Output the (X, Y) coordinate of the center of the cell containing the given text.  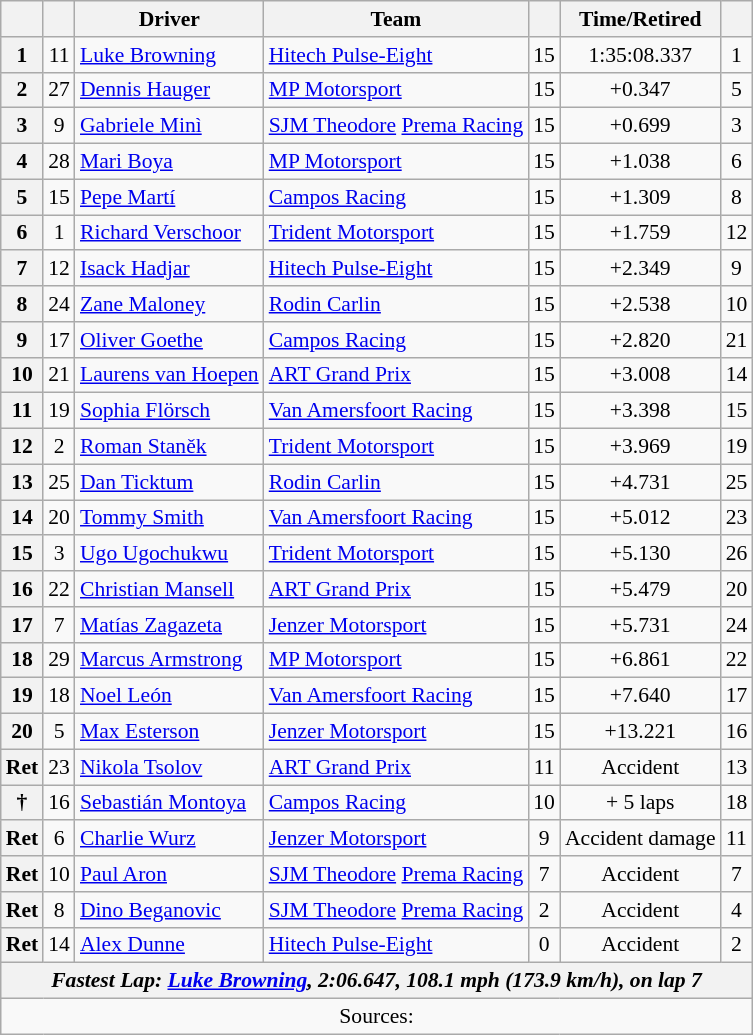
Oliver Goethe (170, 340)
+3.008 (640, 375)
Luke Browning (170, 55)
+ 5 laps (640, 803)
Mari Boya (170, 162)
+2.538 (640, 304)
+5.731 (640, 625)
Pepe Martí (170, 197)
† (22, 803)
+0.699 (640, 126)
Richard Verschoor (170, 233)
+3.969 (640, 447)
Gabriele Minì (170, 126)
+1.759 (640, 233)
Accident damage (640, 839)
Tommy Smith (170, 518)
Driver (170, 19)
Marcus Armstrong (170, 660)
+6.861 (640, 660)
Nikola Tsolov (170, 767)
Sebastián Montoya (170, 803)
+7.640 (640, 696)
28 (59, 162)
Laurens van Hoepen (170, 375)
Dino Beganovic (170, 910)
Dan Ticktum (170, 482)
+0.347 (640, 90)
Paul Aron (170, 874)
+2.820 (640, 340)
Alex Dunne (170, 945)
0 (544, 945)
Christian Mansell (170, 589)
+5.012 (640, 518)
Matías Zagazeta (170, 625)
27 (59, 90)
Charlie Wurz (170, 839)
+5.130 (640, 554)
+13.221 (640, 732)
Team (396, 19)
Isack Hadjar (170, 269)
+1.309 (640, 197)
Dennis Hauger (170, 90)
+2.349 (640, 269)
+4.731 (640, 482)
Max Esterson (170, 732)
Fastest Lap: Luke Browning, 2:06.647, 108.1 mph (173.9 km/h), on lap 7 (377, 981)
Ugo Ugochukwu (170, 554)
+5.479 (640, 589)
Roman Staněk (170, 447)
26 (737, 554)
Zane Maloney (170, 304)
1:35:08.337 (640, 55)
Sources: (377, 1017)
+3.398 (640, 411)
Time/Retired (640, 19)
29 (59, 660)
Noel León (170, 696)
Sophia Flörsch (170, 411)
+1.038 (640, 162)
